Capture the cell that displays the provided text and extract its (X, Y) central coordinate. 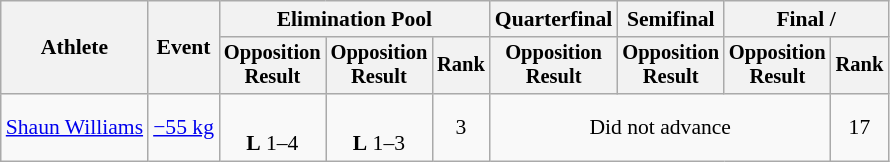
Did not advance (660, 128)
Athlete (74, 48)
Event (184, 48)
Elimination Pool (354, 19)
L 1–4 (272, 128)
3 (461, 128)
−55 kg (184, 128)
Shaun Williams (74, 128)
Quarterfinal (554, 19)
Final / (806, 19)
L 1–3 (380, 128)
17 (860, 128)
Semifinal (670, 19)
